Capture the cell that displays the provided text and extract its [X, Y] central coordinate. 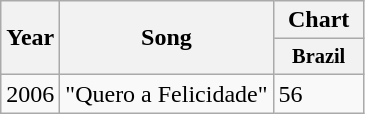
Song [166, 38]
"Quero a Felicidade" [166, 94]
56 [318, 94]
Brazil [318, 57]
Year [30, 38]
2006 [30, 94]
Chart [318, 20]
